Output the (x, y) coordinate of the center of the cell containing the given text.  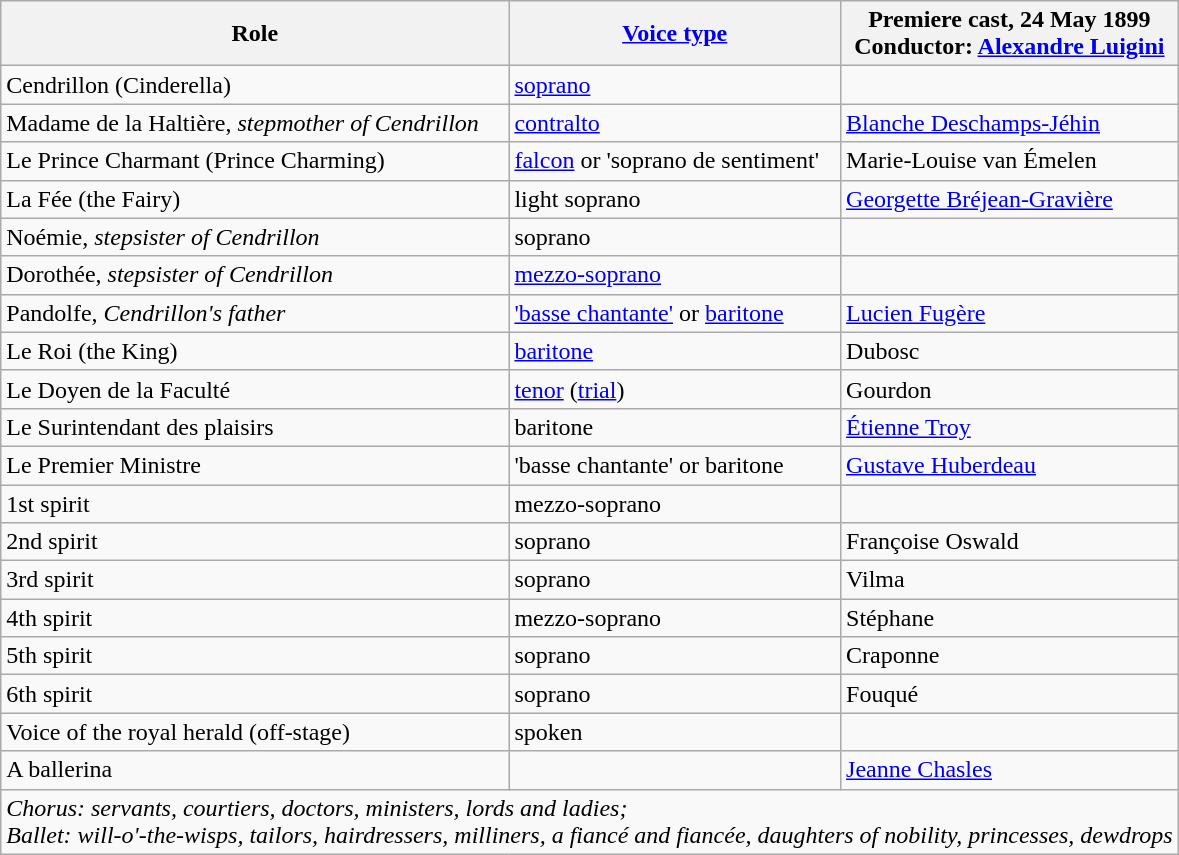
Le Premier Ministre (255, 465)
Dorothée, stepsister of Cendrillon (255, 275)
Blanche Deschamps-Jéhin (1010, 123)
falcon or 'soprano de sentiment' (675, 161)
Premiere cast, 24 May 1899Conductor: Alexandre Luigini (1010, 34)
tenor (trial) (675, 389)
6th spirit (255, 694)
1st spirit (255, 503)
La Fée (the Fairy) (255, 199)
contralto (675, 123)
Le Roi (the King) (255, 351)
Cendrillon (Cinderella) (255, 85)
Noémie, stepsister of Cendrillon (255, 237)
Françoise Oswald (1010, 542)
Craponne (1010, 656)
Stéphane (1010, 618)
3rd spirit (255, 580)
Jeanne Chasles (1010, 770)
Le Prince Charmant (Prince Charming) (255, 161)
Fouqué (1010, 694)
Role (255, 34)
Gourdon (1010, 389)
Voice of the royal herald (off-stage) (255, 732)
Voice type (675, 34)
4th spirit (255, 618)
spoken (675, 732)
Dubosc (1010, 351)
Pandolfe, Cendrillon's father (255, 313)
A ballerina (255, 770)
Lucien Fugère (1010, 313)
Le Doyen de la Faculté (255, 389)
2nd spirit (255, 542)
Georgette Bréjean-Gravière (1010, 199)
Le Surintendant des plaisirs (255, 427)
5th spirit (255, 656)
Madame de la Haltière, stepmother of Cendrillon (255, 123)
Gustave Huberdeau (1010, 465)
Marie-Louise van Émelen (1010, 161)
light soprano (675, 199)
Vilma (1010, 580)
Étienne Troy (1010, 427)
